For the text-containing cell, return its midpoint in (X, Y) coordinate format. 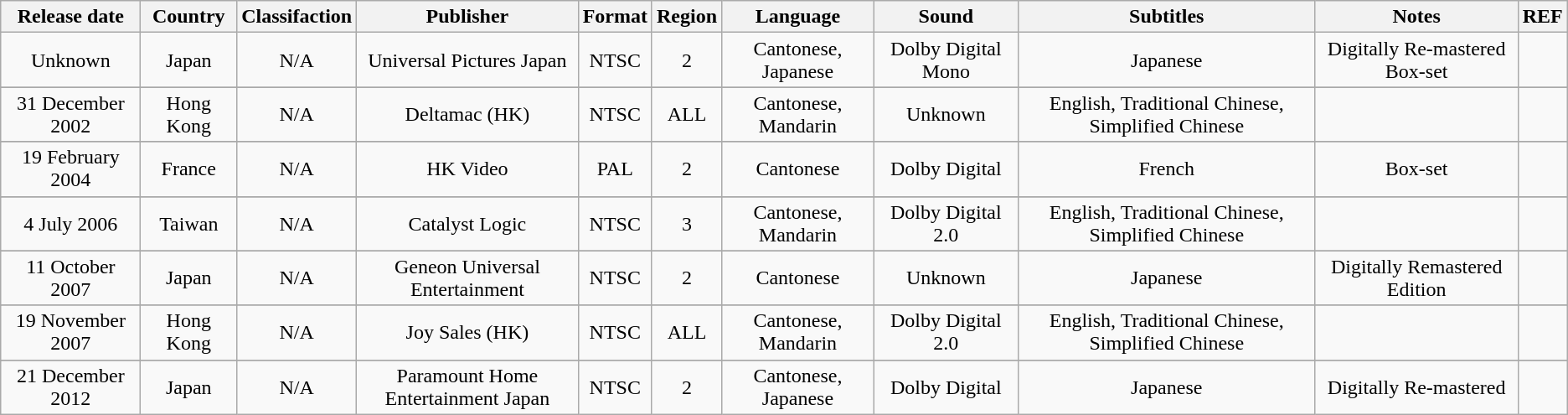
Catalyst Logic (467, 223)
Deltamac (HK) (467, 114)
31 December 2002 (70, 114)
Digitally Re-mastered (1416, 387)
Dolby Digital Mono (946, 60)
Sound (946, 17)
Universal Pictures Japan (467, 60)
Box-set (1416, 169)
Format (615, 17)
Joy Sales (HK) (467, 332)
France (189, 169)
Publisher (467, 17)
3 (687, 223)
19 November 2007 (70, 332)
Classifaction (297, 17)
Subtitles (1166, 17)
19 February 2004 (70, 169)
21 December 2012 (70, 387)
Taiwan (189, 223)
Language (798, 17)
PAL (615, 169)
Notes (1416, 17)
Release date (70, 17)
Digitally Re-mastered Box-set (1416, 60)
Country (189, 17)
HK Video (467, 169)
REF (1543, 17)
French (1166, 169)
Region (687, 17)
Digitally Remastered Edition (1416, 278)
11 October 2007 (70, 278)
4 July 2006 (70, 223)
Geneon Universal Entertainment (467, 278)
Paramount Home Entertainment Japan (467, 387)
